Identify which cell holds the provided text, then report its (x, y) central coordinate. 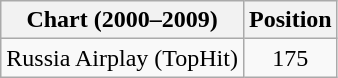
175 (290, 58)
Chart (2000–2009) (122, 20)
Russia Airplay (TopHit) (122, 58)
Position (290, 20)
